Capture the cell that displays the provided text and extract its (X, Y) central coordinate. 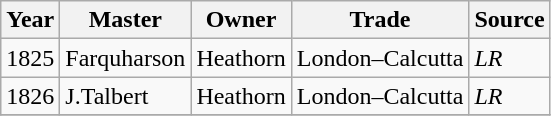
Trade (380, 20)
Owner (241, 20)
Year (30, 20)
Master (126, 20)
1825 (30, 58)
Farquharson (126, 58)
Source (510, 20)
J.Talbert (126, 96)
1826 (30, 96)
